Return the (X, Y) coordinate for the center point of the cell that contains the specified text.  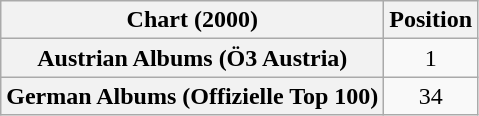
1 (431, 58)
34 (431, 96)
Position (431, 20)
Austrian Albums (Ö3 Austria) (192, 58)
German Albums (Offizielle Top 100) (192, 96)
Chart (2000) (192, 20)
